For the text-containing cell, return its midpoint in (x, y) coordinate format. 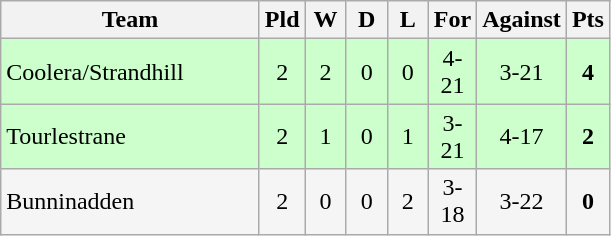
L (408, 20)
4-17 (522, 136)
Against (522, 20)
4 (588, 72)
Bunninadden (130, 202)
3-18 (452, 202)
Pld (282, 20)
Tourlestrane (130, 136)
For (452, 20)
D (366, 20)
Pts (588, 20)
3-22 (522, 202)
Coolera/Strandhill (130, 72)
W (326, 20)
4-21 (452, 72)
Team (130, 20)
